Detect which cell encompasses the target text, then output its [x, y] center coordinate. 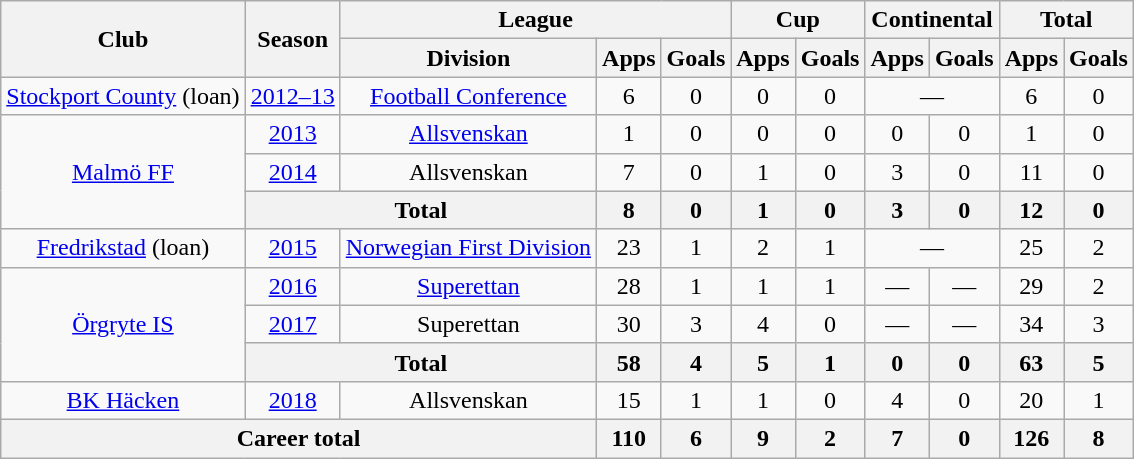
9 [763, 438]
29 [1031, 286]
Stockport County (loan) [123, 96]
League [536, 20]
Örgryte IS [123, 324]
34 [1031, 324]
2012–13 [292, 96]
25 [1031, 248]
63 [1031, 362]
BK Häcken [123, 400]
Football Conference [468, 96]
Fredrikstad (loan) [123, 248]
Malmö FF [123, 172]
23 [629, 248]
12 [1031, 210]
58 [629, 362]
Cup [798, 20]
Club [123, 39]
2013 [292, 134]
20 [1031, 400]
15 [629, 400]
2015 [292, 248]
Season [292, 39]
30 [629, 324]
2014 [292, 172]
2017 [292, 324]
126 [1031, 438]
2018 [292, 400]
28 [629, 286]
Continental [932, 20]
Career total [299, 438]
Division [468, 58]
11 [1031, 172]
2016 [292, 286]
Norwegian First Division [468, 248]
110 [629, 438]
